Return [x, y] of the center of cell containing provided text 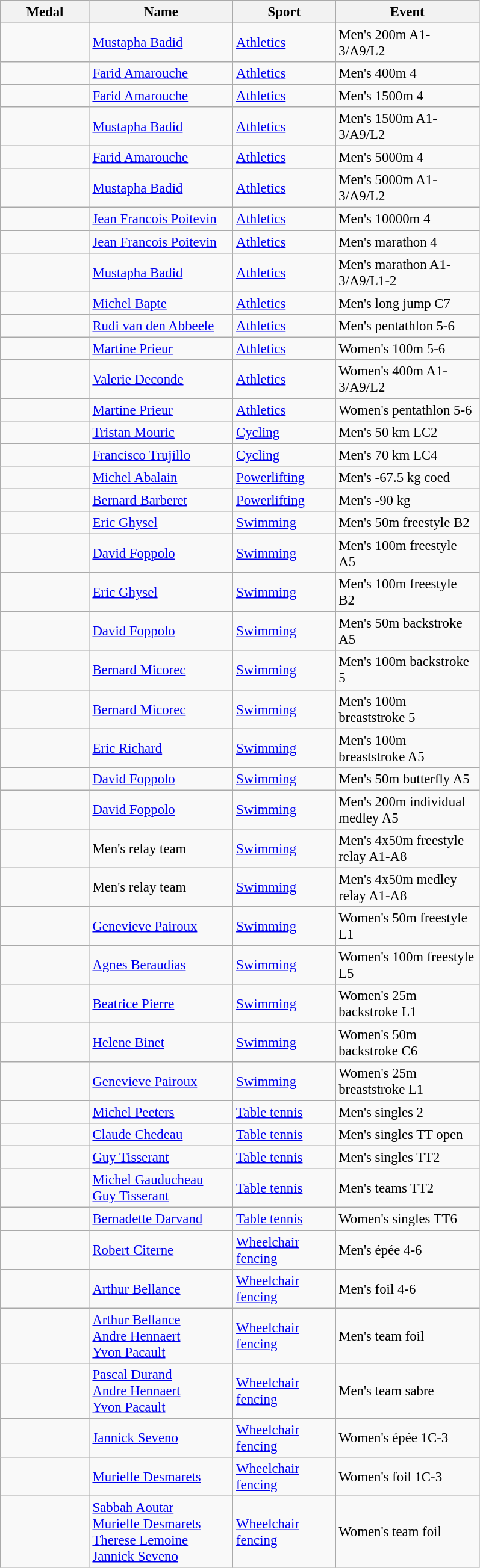
Michel Abalain [161, 478]
Men's 400m 4 [407, 73]
Men's 70 km LC4 [407, 455]
Men's 50m butterfly A5 [407, 779]
Claude Chedeau [161, 1135]
Sport [284, 12]
Men's teams TT2 [407, 1188]
Women's 100m 5-6 [407, 348]
Men's 4x50m freestyle relay A1-A8 [407, 848]
Men's 100m breaststroke A5 [407, 749]
Guy Tisserant [161, 1158]
Women's pentathlon 5-6 [407, 410]
Agnes Beraudias [161, 965]
Men's 100m freestyle B2 [407, 592]
Arthur Bellance [161, 1289]
Men's 10000m 4 [407, 219]
Michel Peeters [161, 1113]
Men's 200m A1-3/A9/L2 [407, 43]
Medal [45, 12]
Women's 100m freestyle L5 [407, 965]
Rudi van den Abbeele [161, 326]
Men's 50m backstroke A5 [407, 632]
Women's 50m backstroke C6 [407, 1043]
Men's 4x50m medley relay A1-A8 [407, 887]
Men's singles 2 [407, 1113]
Name [161, 12]
Men's 100m backstroke 5 [407, 670]
Women's 50m freestyle L1 [407, 927]
Men's 5000m 4 [407, 158]
Women's 25m breaststroke L1 [407, 1082]
Women's singles TT6 [407, 1219]
Women's foil 1C-3 [407, 1477]
Bernadette Darvand [161, 1219]
Pascal Durand Andre Hennaert Yvon Pacault [161, 1391]
Men's 1500m A1-3/A9/L2 [407, 126]
Helene Binet [161, 1043]
Men's singles TT2 [407, 1158]
Tristan Mouric [161, 433]
Men's team foil [407, 1336]
Men's marathon A1-3/A9/L1-2 [407, 272]
Women's 25m backstroke L1 [407, 1004]
Robert Citerne [161, 1250]
Murielle Desmarets [161, 1477]
Jannick Seveno [161, 1438]
Eric Richard [161, 749]
Men's marathon 4 [407, 242]
Beatrice Pierre [161, 1004]
Francisco Trujillo [161, 455]
Michel Gauducheau Guy Tisserant [161, 1188]
Men's -90 kg [407, 501]
Men's pentathlon 5-6 [407, 326]
Event [407, 12]
Bernard Barberet [161, 501]
Men's 50m freestyle B2 [407, 523]
Women's team foil [407, 1532]
Men's long jump C7 [407, 303]
Valerie Deconde [161, 379]
Men's team sabre [407, 1391]
Women's épée 1C-3 [407, 1438]
Sabbah Aoutar Murielle Desmarets Therese Lemoine Jannick Seveno [161, 1532]
Men's 1500m 4 [407, 96]
Men's 50 km LC2 [407, 433]
Men's 5000m A1-3/A9/L2 [407, 188]
Men's singles TT open [407, 1135]
Men's -67.5 kg coed [407, 478]
Michel Bapte [161, 303]
Arthur Bellance Andre Hennaert Yvon Pacault [161, 1336]
Men's 200m individual medley A5 [407, 810]
Men's épée 4-6 [407, 1250]
Men's 100m breaststroke 5 [407, 709]
Men's 100m freestyle A5 [407, 554]
Women's 400m A1-3/A9/L2 [407, 379]
Men's foil 4-6 [407, 1289]
